From the cell containing the given text, extract its center point as (x, y) coordinate. 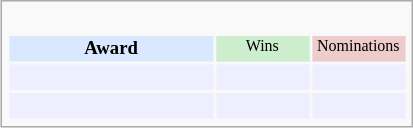
Award (110, 50)
Wins (262, 50)
Nominations (358, 50)
